For the text-containing cell, return its midpoint in (X, Y) coordinate format. 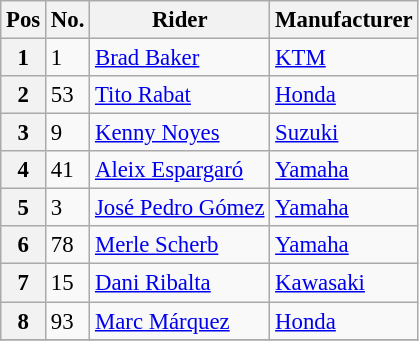
93 (68, 321)
53 (68, 95)
Kawasaki (344, 283)
41 (68, 170)
No. (68, 20)
5 (24, 208)
Pos (24, 20)
Rider (180, 20)
4 (24, 170)
8 (24, 321)
KTM (344, 58)
Kenny Noyes (180, 133)
Dani Ribalta (180, 283)
78 (68, 245)
Aleix Espargaró (180, 170)
6 (24, 245)
Suzuki (344, 133)
Tito Rabat (180, 95)
2 (24, 95)
Marc Márquez (180, 321)
Merle Scherb (180, 245)
7 (24, 283)
Brad Baker (180, 58)
9 (68, 133)
José Pedro Gómez (180, 208)
15 (68, 283)
Manufacturer (344, 20)
